Return the [x, y] coordinate for the center point of the cell that contains the specified text.  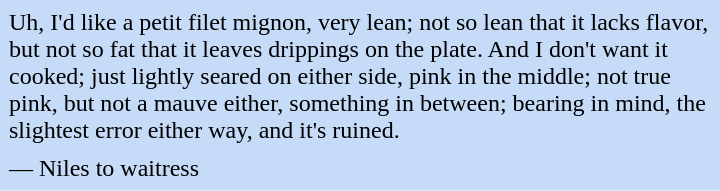
— Niles to waitress [360, 168]
